Capture the cell that displays the provided text and extract its [X, Y] central coordinate. 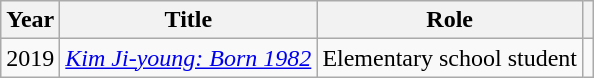
Elementary school student [450, 58]
2019 [30, 58]
Role [450, 20]
Kim Ji-young: Born 1982 [188, 58]
Year [30, 20]
Title [188, 20]
